From the cell containing the given text, extract its center point as [x, y] coordinate. 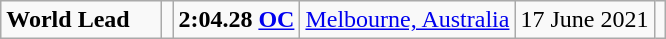
Melbourne, Australia [408, 20]
World Lead [82, 20]
17 June 2021 [584, 20]
2:04.28 OC [236, 20]
